Return the (X, Y) coordinate for the center point of the cell that contains the specified text.  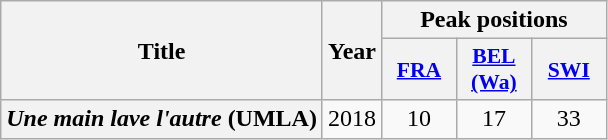
Title (162, 50)
2018 (352, 119)
10 (420, 119)
SWI (568, 70)
33 (568, 119)
Peak positions (494, 20)
Year (352, 50)
17 (494, 119)
BEL (Wa) (494, 70)
Une main lave l'autre (UMLA) (162, 119)
FRA (420, 70)
